Extract the [X, Y] coordinate from the center of the cell holding the provided text.  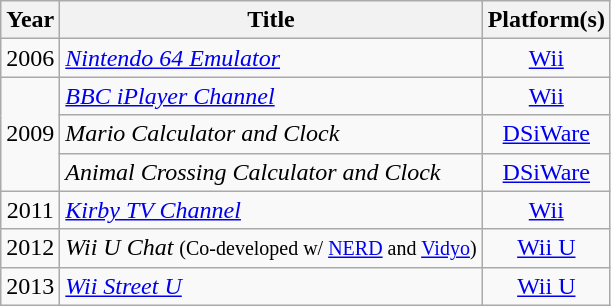
Animal Crossing Calculator and Clock [271, 172]
2009 [30, 134]
2006 [30, 58]
Kirby TV Channel [271, 210]
2013 [30, 286]
2011 [30, 210]
Nintendo 64 Emulator [271, 58]
Title [271, 20]
Year [30, 20]
2012 [30, 248]
Platform(s) [546, 20]
Wii U Chat (Co-developed w/ NERD and Vidyo) [271, 248]
Wii Street U [271, 286]
Mario Calculator and Clock [271, 134]
BBC iPlayer Channel [271, 96]
